Output the [X, Y] coordinate of the center of the cell containing the given text.  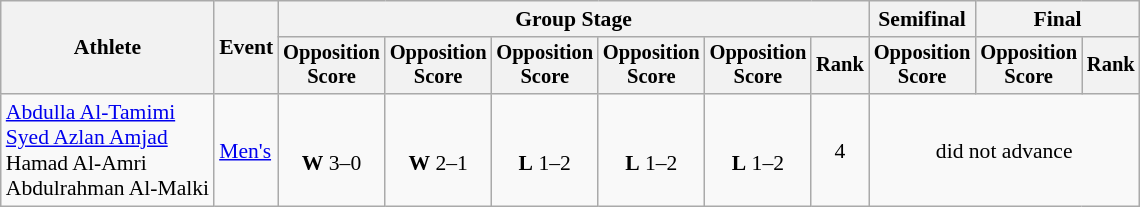
Event [246, 48]
Abdulla Al-TamimiSyed Azlan AmjadHamad Al-AmriAbdulrahman Al-Malki [108, 150]
Group Stage [574, 19]
W 3–0 [332, 150]
Semifinal [922, 19]
did not advance [1004, 150]
Final [1057, 19]
4 [840, 150]
Men's [246, 150]
W 2–1 [438, 150]
Athlete [108, 48]
